Determine the (x, y) coordinate at the center of the cell enclosing the given text.  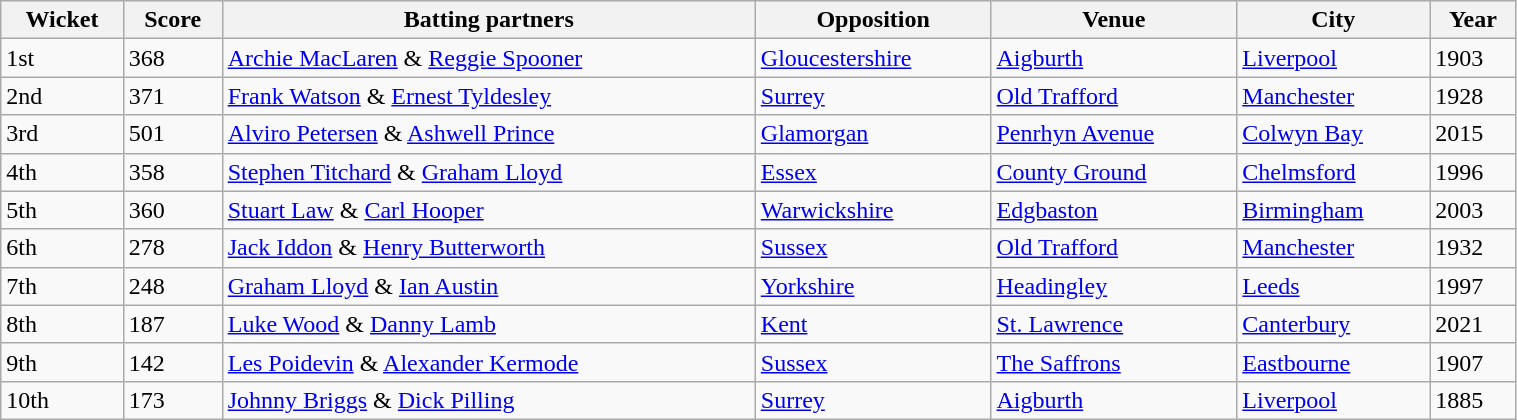
City (1334, 20)
8th (62, 324)
Les Poidevin & Alexander Kermode (488, 362)
Alviro Petersen & Ashwell Prince (488, 134)
Edgbaston (1114, 210)
Birmingham (1334, 210)
Kent (873, 324)
Glamorgan (873, 134)
Canterbury (1334, 324)
Venue (1114, 20)
371 (172, 96)
358 (172, 172)
1907 (1473, 362)
Johnny Briggs & Dick Pilling (488, 400)
1932 (1473, 248)
St. Lawrence (1114, 324)
Graham Lloyd & Ian Austin (488, 286)
Warwickshire (873, 210)
Headingley (1114, 286)
368 (172, 58)
Stuart Law & Carl Hooper (488, 210)
Gloucestershire (873, 58)
2nd (62, 96)
360 (172, 210)
Chelmsford (1334, 172)
1928 (1473, 96)
9th (62, 362)
10th (62, 400)
278 (172, 248)
Penrhyn Avenue (1114, 134)
Wicket (62, 20)
Batting partners (488, 20)
Score (172, 20)
Year (1473, 20)
The Saffrons (1114, 362)
2015 (1473, 134)
187 (172, 324)
Colwyn Bay (1334, 134)
Jack Iddon & Henry Butterworth (488, 248)
2021 (1473, 324)
Stephen Titchard & Graham Lloyd (488, 172)
142 (172, 362)
1885 (1473, 400)
Luke Wood & Danny Lamb (488, 324)
County Ground (1114, 172)
Archie MacLaren & Reggie Spooner (488, 58)
4th (62, 172)
248 (172, 286)
Yorkshire (873, 286)
1997 (1473, 286)
2003 (1473, 210)
501 (172, 134)
173 (172, 400)
3rd (62, 134)
7th (62, 286)
1996 (1473, 172)
Opposition (873, 20)
1903 (1473, 58)
Essex (873, 172)
Leeds (1334, 286)
5th (62, 210)
Eastbourne (1334, 362)
6th (62, 248)
1st (62, 58)
Frank Watson & Ernest Tyldesley (488, 96)
